Return (X, Y) of the center of cell containing provided text 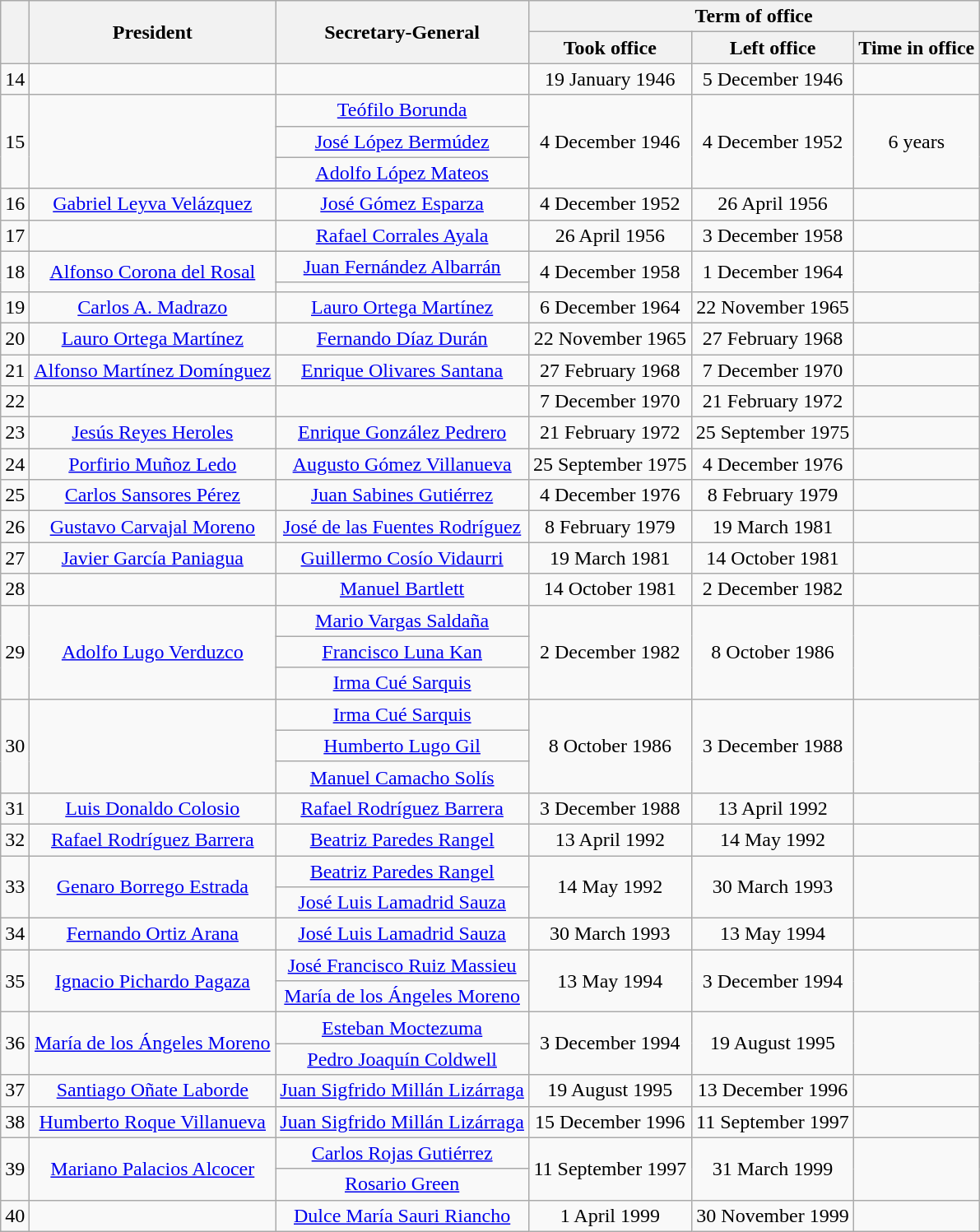
Jesús Reyes Heroles (153, 433)
6 December 1964 (610, 307)
17 (15, 235)
1 December 1964 (773, 272)
32 (15, 839)
29 (15, 652)
1 April 1999 (610, 1216)
Porfirio Muñoz Ledo (153, 464)
15 (15, 142)
Pedro Joaquín Coldwell (402, 1059)
Adolfo López Mateos (402, 173)
Teófilo Borunda (402, 110)
Manuel Camacho Solís (402, 777)
Fernando Díaz Durán (402, 338)
Carlos Rojas Gutiérrez (402, 1153)
Manuel Bartlett (402, 589)
31 (15, 808)
34 (15, 934)
Alfonso Corona del Rosal (153, 272)
President (153, 32)
Augusto Gómez Villanueva (402, 464)
Adolfo Lugo Verduzco (153, 652)
Secretary-General (402, 32)
Genaro Borrego Estrada (153, 887)
Left office (773, 48)
18 (15, 272)
Juan Sabines Gutiérrez (402, 495)
Humberto Roque Villanueva (153, 1122)
19 January 1946 (610, 79)
Rafael Corrales Ayala (402, 235)
Santiago Oñate Laborde (153, 1090)
13 December 1996 (773, 1090)
Gustavo Carvajal Moreno (153, 527)
Esteban Moctezuma (402, 1028)
30 (15, 746)
Took office (610, 48)
25 (15, 495)
Time in office (917, 48)
Enrique Olivares Santana (402, 370)
3 December 1958 (773, 235)
40 (15, 1216)
24 (15, 464)
6 years (917, 142)
38 (15, 1122)
Javier García Paniagua (153, 558)
Carlos Sansores Pérez (153, 495)
21 (15, 370)
27 (15, 558)
22 (15, 402)
14 (15, 79)
23 (15, 433)
37 (15, 1090)
4 December 1958 (610, 272)
33 (15, 887)
36 (15, 1044)
Ignacio Pichardo Pagaza (153, 981)
José Gómez Esparza (402, 204)
31 March 1999 (773, 1169)
Juan Fernández Albarrán (402, 267)
Term of office (754, 16)
José Francisco Ruiz Massieu (402, 965)
José López Bermúdez (402, 142)
Mariano Palacios Alcocer (153, 1169)
Mario Vargas Saldaña (402, 621)
16 (15, 204)
Carlos A. Madrazo (153, 307)
Gabriel Leyva Velázquez (153, 204)
Dulce María Sauri Riancho (402, 1216)
19 (15, 307)
20 (15, 338)
4 December 1946 (610, 142)
José de las Fuentes Rodríguez (402, 527)
30 November 1999 (773, 1216)
26 (15, 527)
Humberto Lugo Gil (402, 746)
Fernando Ortiz Arana (153, 934)
28 (15, 589)
35 (15, 981)
15 December 1996 (610, 1122)
Francisco Luna Kan (402, 652)
Guillermo Cosío Vidaurri (402, 558)
Luis Donaldo Colosio (153, 808)
39 (15, 1169)
Alfonso Martínez Domínguez (153, 370)
5 December 1946 (773, 79)
Enrique González Pedrero (402, 433)
Rosario Green (402, 1184)
